Pinpoint the cell where the given text exists, returning its (x, y) midpoint coordinate. 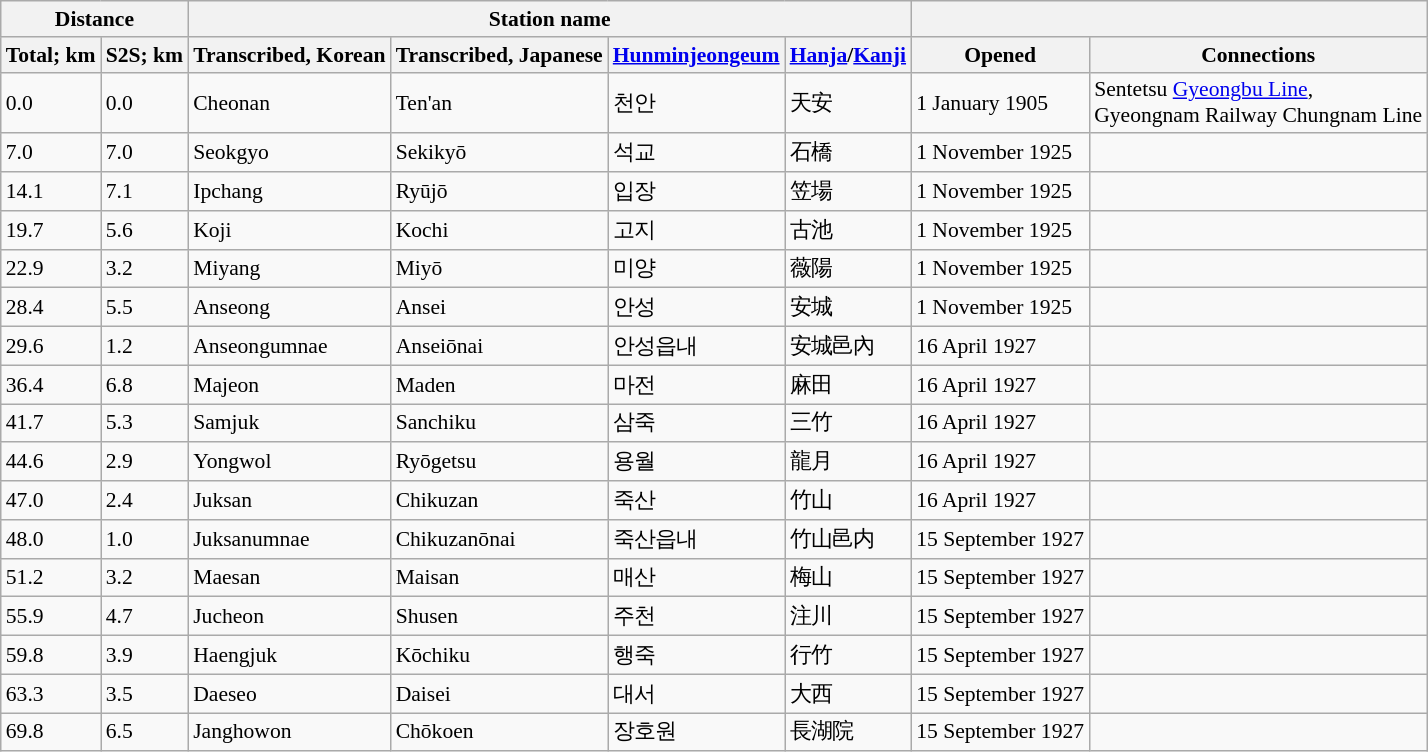
Koji (289, 230)
5.3 (145, 424)
4.7 (145, 616)
Ten'an (500, 102)
長湖院 (848, 732)
마전 (696, 384)
天安 (848, 102)
Cheonan (289, 102)
龍月 (848, 462)
Juksan (289, 500)
Anseiōnai (500, 346)
麻田 (848, 384)
三竹 (848, 424)
28.4 (51, 308)
Distance (94, 19)
Yongwol (289, 462)
薇陽 (848, 268)
41.7 (51, 424)
5.5 (145, 308)
55.9 (51, 616)
Maisan (500, 578)
Ryūjō (500, 192)
48.0 (51, 540)
Transcribed, Korean (289, 55)
29.6 (51, 346)
안성읍내 (696, 346)
Station name (550, 19)
44.6 (51, 462)
Transcribed, Japanese (500, 55)
注川 (848, 616)
장호원 (696, 732)
입장 (696, 192)
51.2 (51, 578)
安城 (848, 308)
Anseong (289, 308)
Opened (1000, 55)
고지 (696, 230)
2.9 (145, 462)
石橋 (848, 154)
竹山 (848, 500)
Chikuzan (500, 500)
安城邑內 (848, 346)
3.9 (145, 656)
Total; km (51, 55)
古池 (848, 230)
69.8 (51, 732)
석교 (696, 154)
Maesan (289, 578)
Samjuk (289, 424)
행죽 (696, 656)
1.2 (145, 346)
1 January 1905 (1000, 102)
Miyō (500, 268)
Chōkoen (500, 732)
주천 (696, 616)
3.5 (145, 694)
죽산읍내 (696, 540)
Seokgyo (289, 154)
Kochi (500, 230)
Daeseo (289, 694)
용월 (696, 462)
梅山 (848, 578)
Haengjuk (289, 656)
笠場 (848, 192)
Sekikyō (500, 154)
Daisei (500, 694)
Jucheon (289, 616)
5.6 (145, 230)
Sentetsu Gyeongbu Line,Gyeongnam Railway Chungnam Line (1258, 102)
47.0 (51, 500)
22.9 (51, 268)
천안 (696, 102)
14.1 (51, 192)
Juksanumnae (289, 540)
대서 (696, 694)
Connections (1258, 55)
Chikuzanōnai (500, 540)
大西 (848, 694)
미양 (696, 268)
Hunminjeongeum (696, 55)
竹山邑内 (848, 540)
Maden (500, 384)
63.3 (51, 694)
Ansei (500, 308)
7.1 (145, 192)
59.8 (51, 656)
Janghowon (289, 732)
6.5 (145, 732)
Anseongumnae (289, 346)
Majeon (289, 384)
Hanja/Kanji (848, 55)
36.4 (51, 384)
삼죽 (696, 424)
19.7 (51, 230)
Sanchiku (500, 424)
1.0 (145, 540)
죽산 (696, 500)
Ryōgetsu (500, 462)
2.4 (145, 500)
Ipchang (289, 192)
6.8 (145, 384)
S2S; km (145, 55)
Kōchiku (500, 656)
매산 (696, 578)
Miyang (289, 268)
Shusen (500, 616)
行竹 (848, 656)
안성 (696, 308)
